Locate the cell with the specified text and output its [x, y] center coordinate. 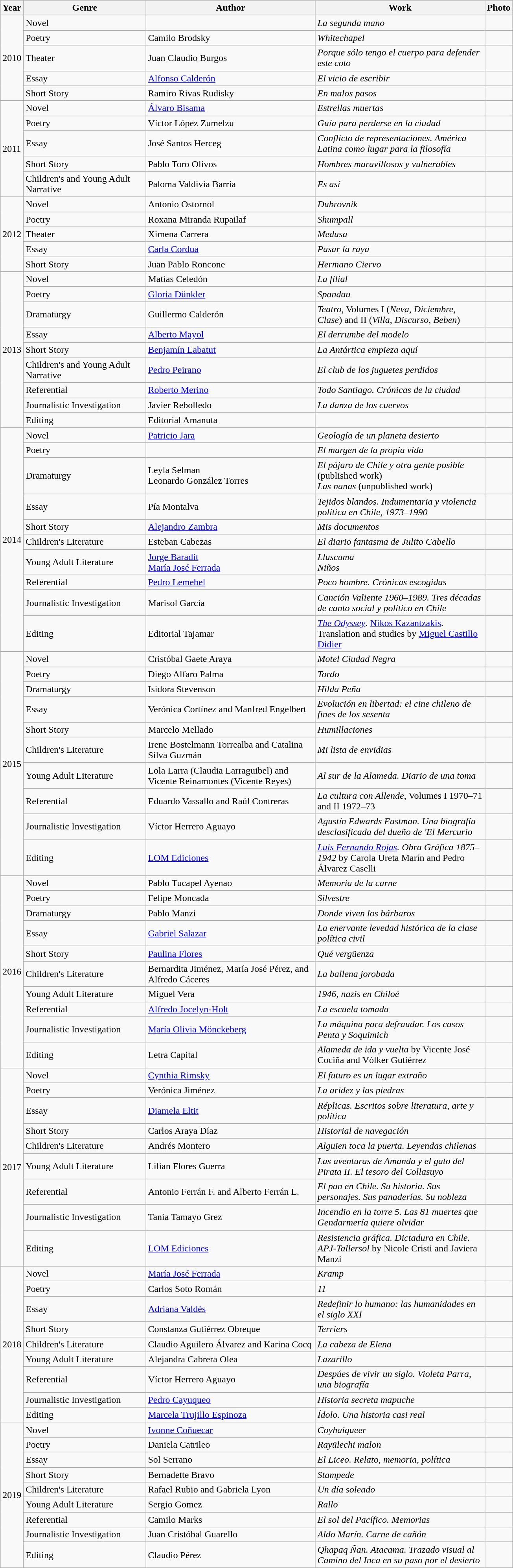
La cultura con Allende, Volumes I 1970–71 and II 1972–73 [400, 801]
Author [230, 8]
Patricio Jara [230, 435]
Evolución en libertad: el cine chileno de fines de los sesenta [400, 709]
Constanza Gutiérrez Obreque [230, 1329]
La filial [400, 279]
Donde viven los bárbaros [400, 913]
Carlos Araya Díaz [230, 1131]
Qhapaq Ñan. Atacama. Trazado visual al Camino del Inca en su paso por el desierto [400, 1555]
Lilian Flores Guerra [230, 1166]
El pan en Chile. Su historia. Sus personajes. Sus panaderías. Su nobleza [400, 1192]
Dubrovnik [400, 204]
Guía para perderse en la ciudad [400, 123]
Kramp [400, 1274]
Terriers [400, 1329]
Pablo Toro Olivos [230, 164]
11 [400, 1289]
Rafael Rubio and Gabriela Lyon [230, 1490]
2015 [12, 764]
Mis documentos [400, 527]
Las aventuras de Amanda y el gato del Pirata II. El tesoro del Collasuyo [400, 1166]
Spandau [400, 294]
Editorial Tajamar [230, 634]
Antonio Ostornol [230, 204]
Matías Celedón [230, 279]
Rallo [400, 1505]
Claudio Pérez [230, 1555]
Hombres maravillosos y vulnerables [400, 164]
Stampede [400, 1474]
Rayülechi malon [400, 1445]
Year [12, 8]
Alejandro Zambra [230, 527]
La segunda mano [400, 23]
Andrés Montero [230, 1146]
Antonio Ferrán F. and Alberto Ferrán L. [230, 1192]
Daniela Catrileo [230, 1445]
Conflicto de representaciones. América Latina como lugar para la filosofía [400, 143]
Redefinir lo humano: las humanidades en el siglo XXI [400, 1309]
Leyla SelmanLeonardo González Torres [230, 475]
Bernardita Jiménez, María José Pérez, and Alfredo Cáceres [230, 974]
Cynthia Rimsky [230, 1075]
Alfredo Jocelyn-Holt [230, 1009]
El vicio de escribir [400, 78]
Carlos Soto Román [230, 1289]
Aldo Marín. Carne de cañón [400, 1535]
Hilda Peña [400, 689]
Medusa [400, 234]
El club de los juguetes perdidos [400, 370]
Silvestre [400, 898]
2012 [12, 234]
Diego Alfaro Palma [230, 674]
María José Ferrada [230, 1274]
Ximena Carrera [230, 234]
Cristóbal Gaete Araya [230, 659]
Qué vergüenza [400, 954]
Porque sólo tengo el cuerpo para defender este coto [400, 58]
El derrumbe del modelo [400, 335]
Luis Fernando Rojas. Obra Gráfica 1875–1942 by Carola Ureta Marín and Pedro Álvarez Caselli [400, 857]
2019 [12, 1495]
La escuela tomada [400, 1009]
The Odyssey. Nikos Kazantzakis. Translation and studies by Miguel Castillo Didier [400, 634]
Incendio en la torre 5. Las 81 muertes que Gendarmería quiere olvidar [400, 1218]
Motel Ciudad Negra [400, 659]
La máquina para defraudar. Los casos Penta y Soquimich [400, 1030]
Alfonso Calderón [230, 78]
Marcelo Mellado [230, 730]
La danza de los cuervos [400, 405]
Gloria Dünkler [230, 294]
Genre [85, 8]
Verónica Jiménez [230, 1090]
Pedro Cayuqueo [230, 1400]
Pasar la raya [400, 249]
Agustín Edwards Eastman. Una biografía desclasificada del dueño de 'El Mercurio [400, 827]
2016 [12, 972]
Eduardo Vassallo and Raúl Contreras [230, 801]
Geología de un planeta desierto [400, 435]
En malos pasos [400, 93]
Sol Serrano [230, 1459]
María Olivia Mönckeberg [230, 1030]
La aridez y las piedras [400, 1090]
LluscumaNiños [400, 562]
Tania Tamayo Grez [230, 1218]
Claudio Aguilero Álvarez and Karina Cocq [230, 1344]
2011 [12, 149]
Juan Cristóbal Guarello [230, 1535]
El Liceo. Relato, memoria, política [400, 1459]
Alameda de ida y vuelta by Vicente José Cociña and Vólker Gutiérrez [400, 1055]
2013 [12, 350]
La enervante levedad histórica de la clase política civil [400, 934]
La cabeza de Elena [400, 1344]
Alejandra Cabrera Olea [230, 1359]
Gabriel Salazar [230, 934]
Alberto Mayol [230, 335]
Un día soleado [400, 1490]
El sol del Pacífico. Memorias [400, 1520]
Pablo Manzi [230, 913]
Diamela Eltit [230, 1111]
Camilo Brodsky [230, 38]
El futuro es un lugar extraño [400, 1075]
Hermano Ciervo [400, 264]
Estrellas muertas [400, 108]
Irene Bostelmann Torrealba and Catalina Silva Guzmán [230, 750]
Resistencia gráfica. Dictadura en Chile. APJ-Tallersol by Nicole Cristi and Javiera Manzi [400, 1248]
Ídolo. Una historia casi real [400, 1415]
Carla Cordua [230, 249]
Mi lista de envidias [400, 750]
Al sur de la Alameda. Diario de una toma [400, 776]
Pía Montalva [230, 507]
Marcela Trujillo Espinoza [230, 1415]
Letra Capital [230, 1055]
Ivonne Coñuecar [230, 1430]
Canción Valiente 1960–1989. Tres décadas de canto social y político en Chile [400, 603]
Teatro, Volumes I (Neva, Diciembre, Clase) and II (Villa, Discurso, Beben) [400, 315]
Esteban Cabezas [230, 542]
La Antártica empieza aquí [400, 350]
Víctor López Zumelzu [230, 123]
El pájaro de Chile y otra gente posible (published work) Las nanas (unpublished work) [400, 475]
Lazarillo [400, 1359]
El diario fantasma de Julito Cabello [400, 542]
Adriana Valdés [230, 1309]
Guillermo Calderón [230, 315]
Humillaciones [400, 730]
Paloma Valdivia Barría [230, 184]
Bernadette Bravo [230, 1474]
Jorge Baradit María José Ferrada [230, 562]
Es así [400, 184]
Felipe Moncada [230, 898]
Roberto Merino [230, 390]
2017 [12, 1167]
El margen de la propia vida [400, 450]
Paulina Flores [230, 954]
Whitechapel [400, 38]
Memoria de la carne [400, 883]
Despúes de vivir un siglo. Violeta Parra, una biografía [400, 1380]
2010 [12, 58]
Camilo Marks [230, 1520]
Roxana Miranda Rupailaf [230, 219]
Sergio Gomez [230, 1505]
Editorial Amanuta [230, 420]
Shumpall [400, 219]
La ballena jorobada [400, 974]
Javier Rebolledo [230, 405]
Historial de navegación [400, 1131]
Ramiro Rivas Rudisky [230, 93]
Marisol García [230, 603]
Alguien toca la puerta. Leyendas chilenas [400, 1146]
Miguel Vera [230, 994]
José Santos Herceg [230, 143]
Photo [498, 8]
Tejidos blandos. Indumentaria y violencia política en Chile, 1973–1990 [400, 507]
Réplicas. Escritos sobre literatura, arte y política [400, 1111]
Pablo Tucapel Ayenao [230, 883]
Verónica Cortínez and Manfred Engelbert [230, 709]
Benjamín Labatut [230, 350]
Pedro Peirano [230, 370]
2014 [12, 540]
Pedro Lemebel [230, 582]
Coyhaiqueer [400, 1430]
Juan Claudio Burgos [230, 58]
Juan Pablo Roncone [230, 264]
2018 [12, 1344]
Poco hombre. Crónicas escogidas [400, 582]
Todo Santiago. Crónicas de la ciudad [400, 390]
Álvaro Bisama [230, 108]
Historia secreta mapuche [400, 1400]
Isidora Stevenson [230, 689]
1946, nazis en Chiloé [400, 994]
Work [400, 8]
Tordo [400, 674]
Lola Larra (Claudia Larraguibel) and Vicente Reinamontes (Vicente Reyes) [230, 776]
